For the text-containing cell, return its midpoint in [x, y] coordinate format. 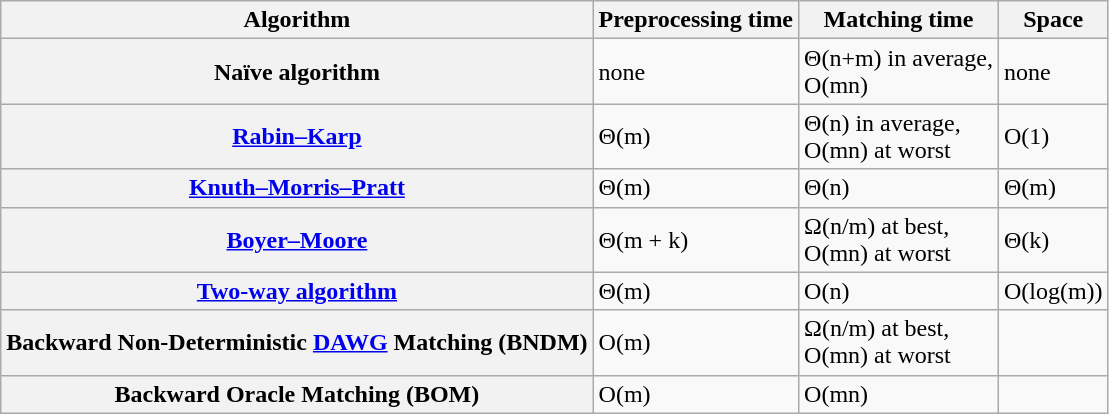
Rabin–Karp [297, 136]
Preprocessing time [696, 20]
Θ(n+m) in average, O(mn) [899, 72]
O(n) [899, 291]
Space [1053, 20]
Θ(n) in average, O(mn) at worst [899, 136]
Backward Non-Deterministic DAWG Matching (BNDM) [297, 342]
Algorithm [297, 20]
O(log(m)) [1053, 291]
O(mn) [899, 394]
Matching time [899, 20]
Θ(k) [1053, 240]
Two-way algorithm [297, 291]
Boyer–Moore [297, 240]
Knuth–Morris–Pratt [297, 188]
Naïve algorithm [297, 72]
Backward Oracle Matching (BOM) [297, 394]
Θ(m + k) [696, 240]
O(1) [1053, 136]
Θ(n) [899, 188]
